Capture the cell that displays the provided text and extract its [x, y] central coordinate. 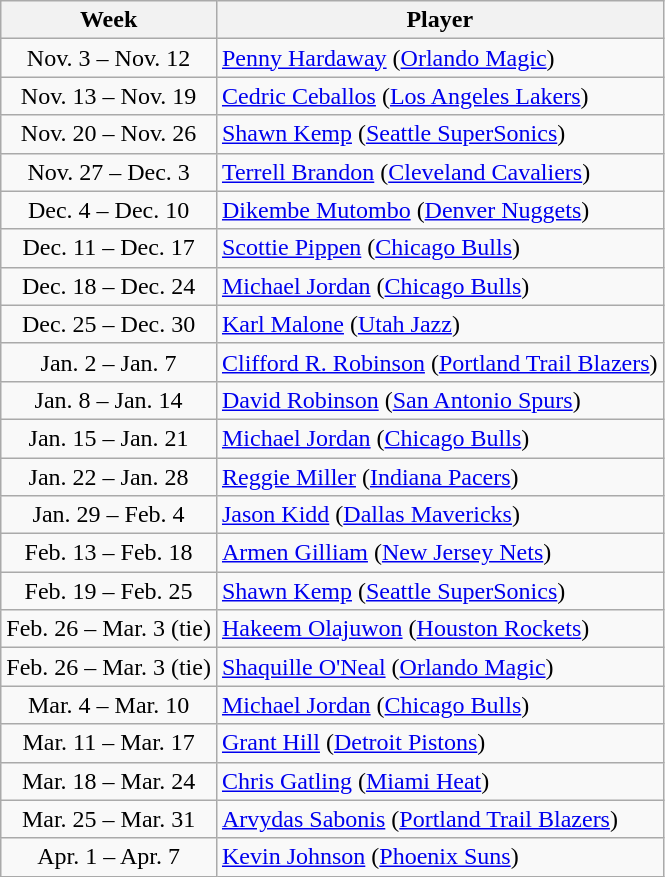
Reggie Miller (Indiana Pacers) [440, 477]
Penny Hardaway (Orlando Magic) [440, 58]
Dec. 18 – Dec. 24 [109, 286]
Terrell Brandon (Cleveland Cavaliers) [440, 172]
Arvydas Sabonis (Portland Trail Blazers) [440, 819]
Grant Hill (Detroit Pistons) [440, 743]
Mar. 18 – Mar. 24 [109, 781]
Apr. 1 – Apr. 7 [109, 857]
Feb. 19 – Feb. 25 [109, 591]
Mar. 11 – Mar. 17 [109, 743]
Dec. 4 – Dec. 10 [109, 210]
Hakeem Olajuwon (Houston Rockets) [440, 629]
Karl Malone (Utah Jazz) [440, 324]
Jan. 8 – Jan. 14 [109, 400]
Nov. 20 – Nov. 26 [109, 134]
Dec. 25 – Dec. 30 [109, 324]
Chris Gatling (Miami Heat) [440, 781]
Jan. 29 – Feb. 4 [109, 515]
Dec. 11 – Dec. 17 [109, 248]
Nov. 3 – Nov. 12 [109, 58]
Nov. 13 – Nov. 19 [109, 96]
Jan. 22 – Jan. 28 [109, 477]
Jan. 15 – Jan. 21 [109, 438]
Dikembe Mutombo (Denver Nuggets) [440, 210]
Player [440, 20]
Week [109, 20]
Jan. 2 – Jan. 7 [109, 362]
Clifford R. Robinson (Portland Trail Blazers) [440, 362]
David Robinson (San Antonio Spurs) [440, 400]
Mar. 25 – Mar. 31 [109, 819]
Cedric Ceballos (Los Angeles Lakers) [440, 96]
Jason Kidd (Dallas Mavericks) [440, 515]
Nov. 27 – Dec. 3 [109, 172]
Scottie Pippen (Chicago Bulls) [440, 248]
Armen Gilliam (New Jersey Nets) [440, 553]
Mar. 4 – Mar. 10 [109, 705]
Feb. 13 – Feb. 18 [109, 553]
Kevin Johnson (Phoenix Suns) [440, 857]
Shaquille O'Neal (Orlando Magic) [440, 667]
